Locate the cell with the specified text and output its [x, y] center coordinate. 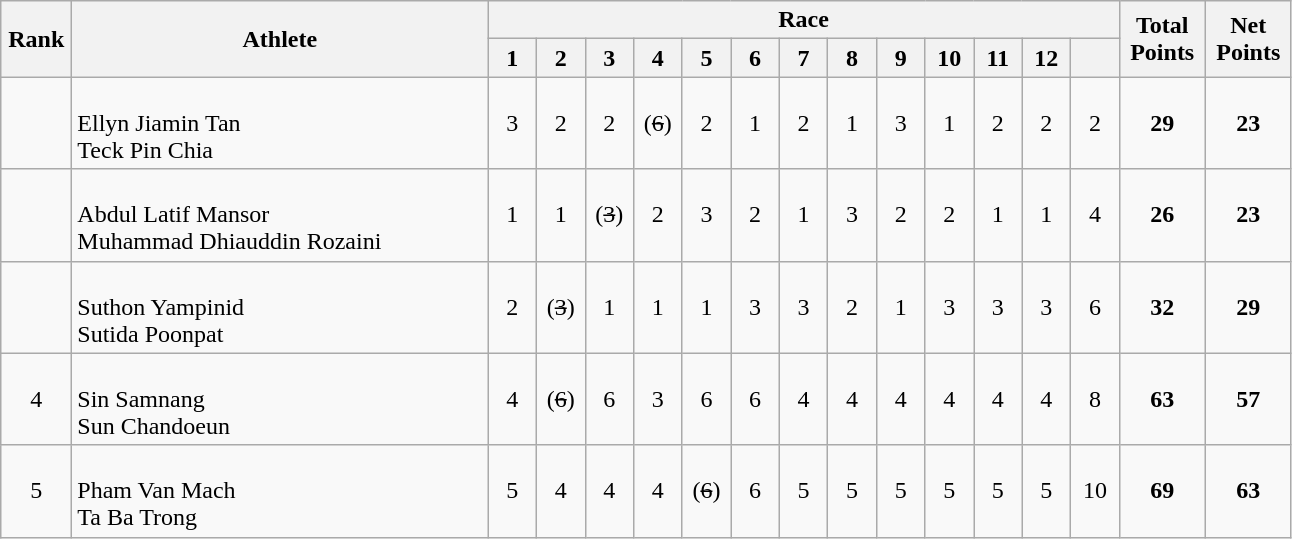
69 [1162, 491]
Race [804, 20]
Suthon YampinidSutida Poonpat [280, 307]
7 [804, 58]
Pham Van MachTa Ba Trong [280, 491]
Ellyn Jiamin TanTeck Pin Chia [280, 123]
11 [998, 58]
Athlete [280, 39]
26 [1162, 215]
9 [900, 58]
32 [1162, 307]
Total Points [1162, 39]
57 [1248, 399]
Abdul Latif MansorMuhammad Dhiauddin Rozaini [280, 215]
Net Points [1248, 39]
12 [1046, 58]
Rank [36, 39]
Sin SamnangSun Chandoeun [280, 399]
